Scan for the cell matching the given text and deliver its (x, y) coordinate at center. 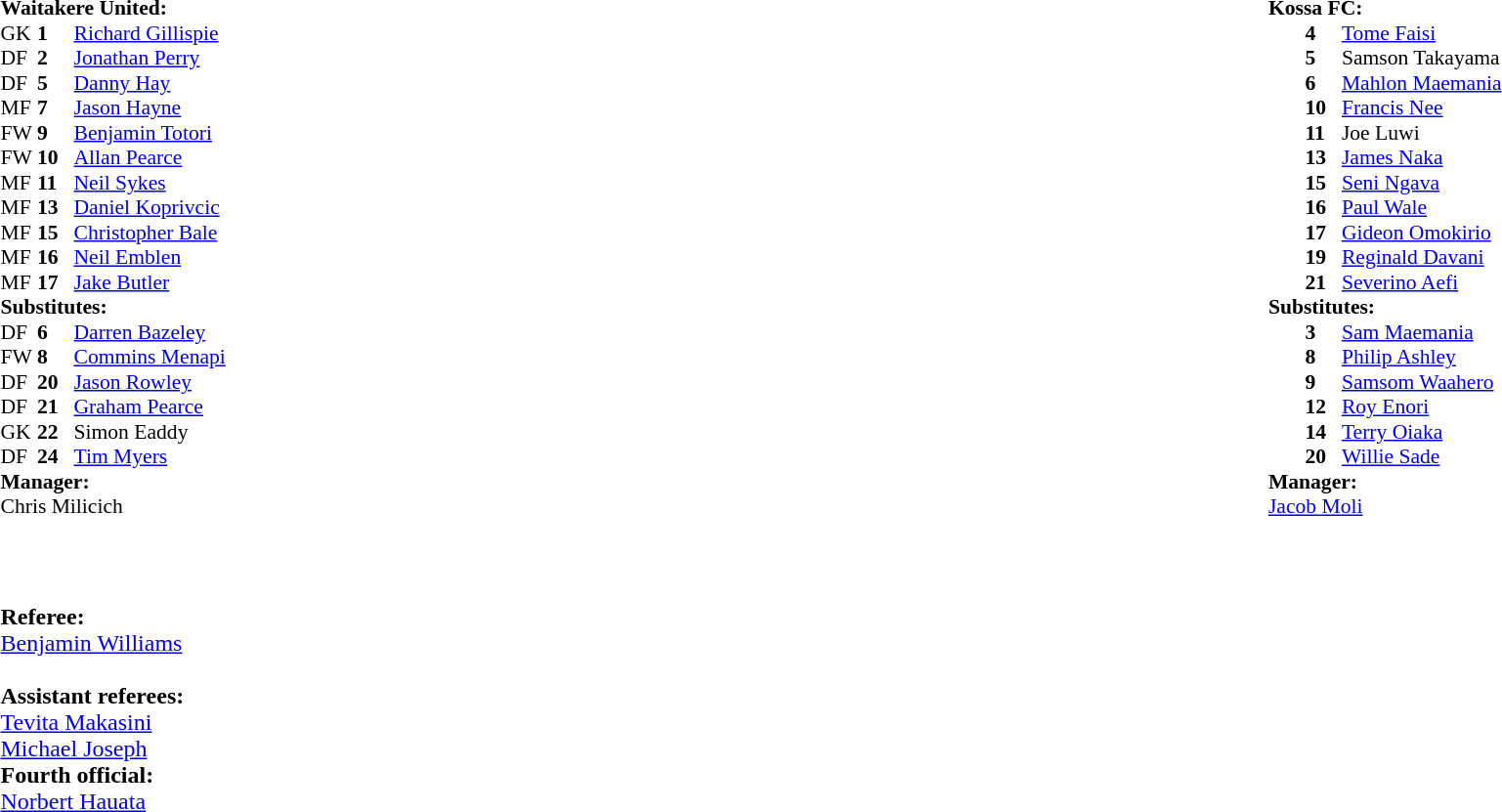
22 (56, 432)
Terry Oiaka (1422, 432)
7 (56, 108)
2 (56, 58)
Philip Ashley (1422, 357)
Simon Eaddy (150, 432)
Jonathan Perry (150, 58)
Tome Faisi (1422, 33)
Graham Pearce (150, 407)
Francis Nee (1422, 108)
Sam Maemania (1422, 332)
Samson Takayama (1422, 58)
Joe Luwi (1422, 133)
Commins Menapi (150, 357)
Daniel Koprivcic (150, 208)
24 (56, 456)
Jason Hayne (150, 108)
Darren Bazeley (150, 332)
Gideon Omokirio (1422, 233)
Seni Ngava (1422, 183)
Neil Emblen (150, 257)
Samsom Waahero (1422, 382)
Danny Hay (150, 83)
Jason Rowley (150, 382)
Richard Gillispie (150, 33)
Willie Sade (1422, 456)
Christopher Bale (150, 233)
3 (1323, 332)
Paul Wale (1422, 208)
Reginald Davani (1422, 257)
12 (1323, 407)
1 (56, 33)
Roy Enori (1422, 407)
Allan Pearce (150, 157)
Jacob Moli (1386, 507)
James Naka (1422, 157)
14 (1323, 432)
Neil Sykes (150, 183)
Chris Milicich (112, 507)
4 (1323, 33)
Severino Aefi (1422, 282)
Jake Butler (150, 282)
Mahlon Maemania (1422, 83)
Tim Myers (150, 456)
Benjamin Totori (150, 133)
19 (1323, 257)
